Determine the (X, Y) coordinate at the center of the cell enclosing the given text.  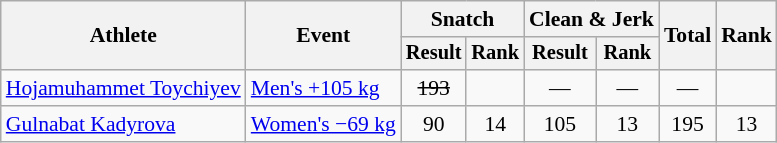
195 (688, 124)
Snatch (462, 19)
14 (495, 124)
Women's −69 kg (324, 124)
Hojamuhammet Toychiyev (124, 88)
Gulnabat Kadyrova (124, 124)
90 (434, 124)
Athlete (124, 36)
Men's +105 kg (324, 88)
105 (560, 124)
Total (688, 36)
193 (434, 88)
Clean & Jerk (592, 19)
Event (324, 36)
